Output the (X, Y) coordinate of the center of the cell containing the given text.  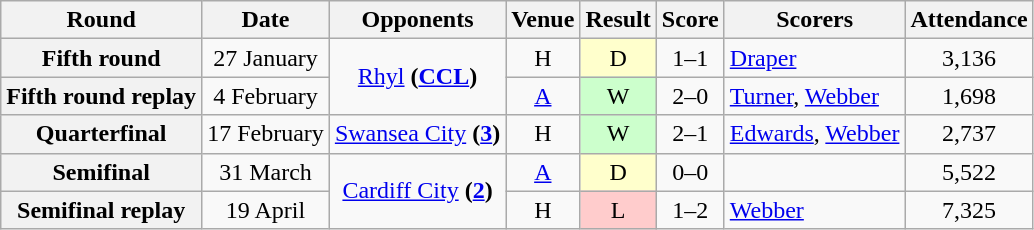
Semifinal replay (102, 210)
31 March (266, 172)
Swansea City (3) (417, 134)
7,325 (969, 210)
Cardiff City (2) (417, 191)
0–0 (690, 172)
Draper (814, 58)
2,737 (969, 134)
3,136 (969, 58)
Result (618, 20)
17 February (266, 134)
2–0 (690, 96)
Quarterfinal (102, 134)
2–1 (690, 134)
L (618, 210)
Fifth round (102, 58)
19 April (266, 210)
1–1 (690, 58)
Attendance (969, 20)
1–2 (690, 210)
Edwards, Webber (814, 134)
Webber (814, 210)
Round (102, 20)
Date (266, 20)
Venue (543, 20)
4 February (266, 96)
Semifinal (102, 172)
Scorers (814, 20)
Opponents (417, 20)
5,522 (969, 172)
Score (690, 20)
Fifth round replay (102, 96)
Rhyl (CCL) (417, 77)
27 January (266, 58)
Turner, Webber (814, 96)
1,698 (969, 96)
